Provide the [X, Y] coordinate of the cell's center where the given text is located.  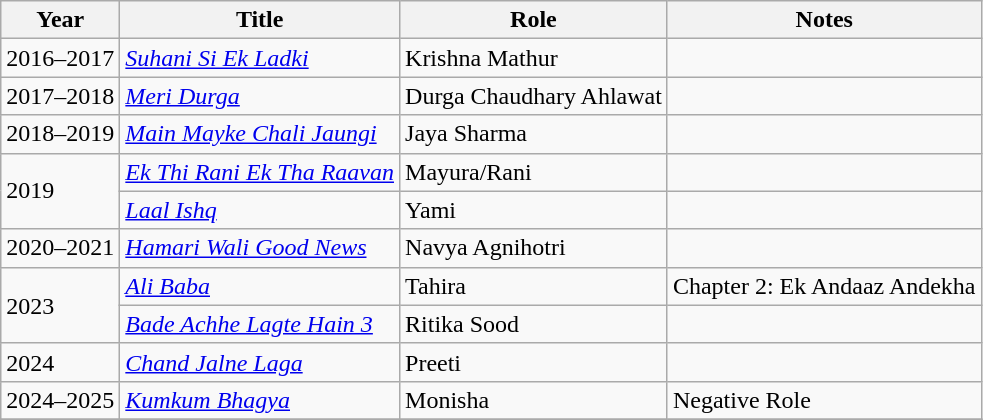
Ritika Sood [534, 324]
Monisha [534, 400]
Bade Achhe Lagte Hain 3 [260, 324]
2020–2021 [60, 248]
Chapter 2: Ek Andaaz Andekha [824, 286]
Title [260, 20]
2024 [60, 362]
2019 [60, 191]
Ali Baba [260, 286]
Kumkum Bhagya [260, 400]
Suhani Si Ek Ladki [260, 58]
2017–2018 [60, 96]
Year [60, 20]
Preeti [534, 362]
Hamari Wali Good News [260, 248]
2016–2017 [60, 58]
Notes [824, 20]
Krishna Mathur [534, 58]
Tahira [534, 286]
2018–2019 [60, 134]
Main Mayke Chali Jaungi [260, 134]
Negative Role [824, 400]
Jaya Sharma [534, 134]
Meri Durga [260, 96]
Navya Agnihotri [534, 248]
2024–2025 [60, 400]
Durga Chaudhary Ahlawat [534, 96]
Role [534, 20]
Ek Thi Rani Ek Tha Raavan [260, 172]
Yami [534, 210]
Chand Jalne Laga [260, 362]
2023 [60, 305]
Laal Ishq [260, 210]
Mayura/Rani [534, 172]
